Scan for the cell matching the given text and deliver its [x, y] coordinate at center. 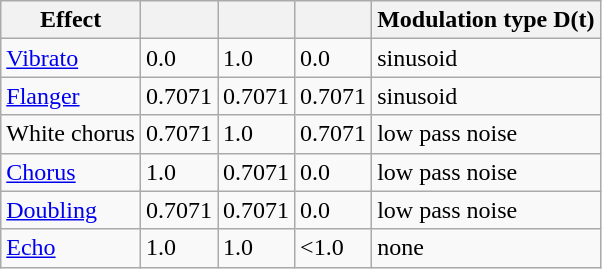
Doubling [71, 210]
White chorus [71, 134]
<1.0 [334, 248]
Vibrato [71, 58]
Modulation type D(t) [486, 20]
Echo [71, 248]
Flanger [71, 96]
Effect [71, 20]
none [486, 248]
Chorus [71, 172]
